Determine the [X, Y] coordinate at the center of the cell enclosing the given text.  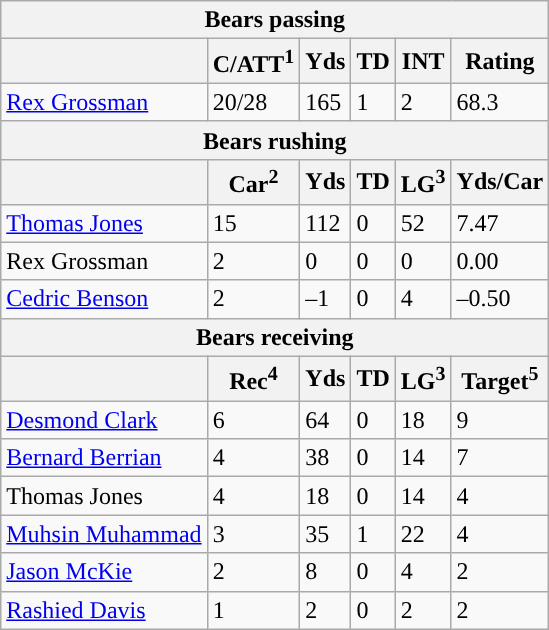
Rec4 [254, 378]
Jason McKie [104, 572]
165 [326, 102]
6 [254, 420]
C/ATT1 [254, 62]
Rashied Davis [104, 610]
–1 [326, 299]
22 [423, 534]
7 [500, 458]
Bears rushing [275, 140]
Desmond Clark [104, 420]
35 [326, 534]
INT [423, 62]
20/28 [254, 102]
Muhsin Muhammad [104, 534]
Yds/Car [500, 182]
52 [423, 223]
7.47 [500, 223]
Bears passing [275, 20]
38 [326, 458]
112 [326, 223]
Bears receiving [275, 337]
64 [326, 420]
0.00 [500, 261]
15 [254, 223]
Target5 [500, 378]
68.3 [500, 102]
9 [500, 420]
–0.50 [500, 299]
Cedric Benson [104, 299]
Car2 [254, 182]
3 [254, 534]
Rating [500, 62]
8 [326, 572]
Bernard Berrian [104, 458]
